Provide the [x, y] coordinate of the cell's center where the given text is located.  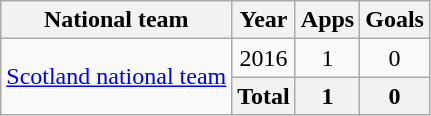
Total [264, 96]
Scotland national team [116, 77]
2016 [264, 58]
Year [264, 20]
Apps [327, 20]
National team [116, 20]
Goals [395, 20]
